Find where the given text appears and provide that cell's center as (x, y) coordinate. 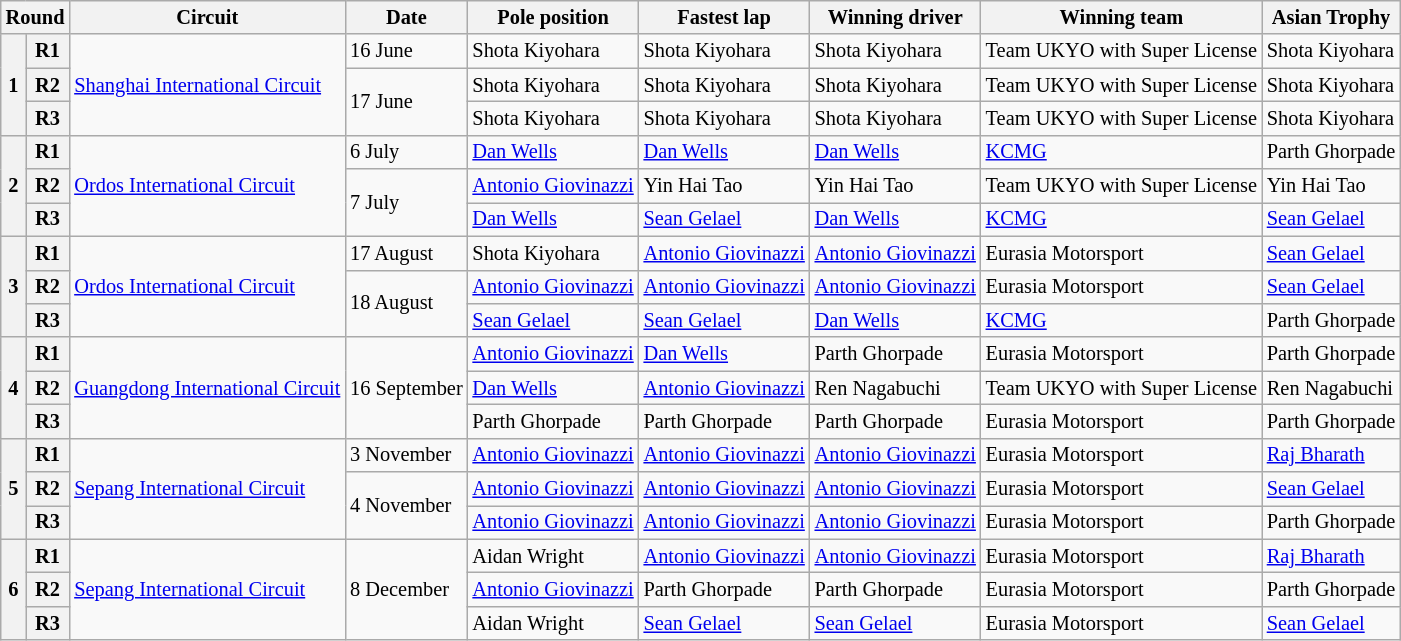
Asian Trophy (1331, 17)
18 August (406, 304)
7 July (406, 202)
16 June (406, 51)
16 September (406, 388)
6 July (406, 152)
8 December (406, 590)
2 (14, 186)
Date (406, 17)
Pole position (554, 17)
5 (14, 488)
Circuit (207, 17)
17 June (406, 102)
4 (14, 388)
4 November (406, 506)
6 (14, 590)
3 November (406, 455)
Guangdong International Circuit (207, 388)
17 August (406, 253)
Winning driver (896, 17)
3 (14, 286)
Winning team (1122, 17)
Round (36, 17)
Shanghai International Circuit (207, 84)
1 (14, 84)
Fastest lap (724, 17)
